For the text-containing cell, return its midpoint in (x, y) coordinate format. 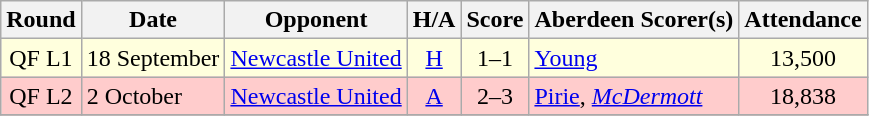
18 September (153, 58)
2–3 (495, 96)
13,500 (803, 58)
QF L1 (41, 58)
A (434, 96)
2 October (153, 96)
H (434, 58)
Young (634, 58)
1–1 (495, 58)
H/A (434, 20)
QF L2 (41, 96)
18,838 (803, 96)
Opponent (316, 20)
Pirie, McDermott (634, 96)
Aberdeen Scorer(s) (634, 20)
Attendance (803, 20)
Score (495, 20)
Round (41, 20)
Date (153, 20)
